Provide the [x, y] coordinate of the cell's center where the given text is located.  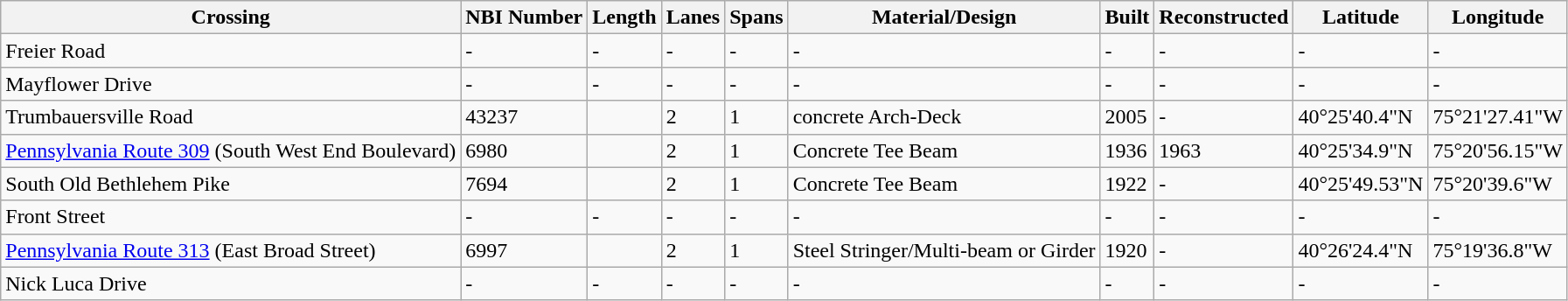
40°25'49.53"N [1361, 184]
Front Street [231, 217]
Latitude [1361, 17]
Length [624, 17]
7694 [525, 184]
South Old Bethlehem Pike [231, 184]
75°21'27.41"W [1497, 117]
40°26'24.4"N [1361, 250]
Nick Luca Drive [231, 283]
Mayflower Drive [231, 84]
Trumbauersville Road [231, 117]
Steel Stringer/Multi-beam or Girder [944, 250]
concrete Arch-Deck [944, 117]
NBI Number [525, 17]
1920 [1127, 250]
Material/Design [944, 17]
Pennsylvania Route 309 (South West End Boulevard) [231, 150]
1922 [1127, 184]
Longitude [1497, 17]
Crossing [231, 17]
1936 [1127, 150]
Pennsylvania Route 313 (East Broad Street) [231, 250]
75°20'56.15"W [1497, 150]
Lanes [693, 17]
75°20'39.6"W [1497, 184]
1963 [1224, 150]
Spans [756, 17]
Reconstructed [1224, 17]
75°19'36.8"W [1497, 250]
43237 [525, 117]
Freier Road [231, 51]
2005 [1127, 117]
6980 [525, 150]
40°25'34.9"N [1361, 150]
40°25'40.4"N [1361, 117]
Built [1127, 17]
6997 [525, 250]
